Provide the [X, Y] coordinate of the cell's center where the given text is located.  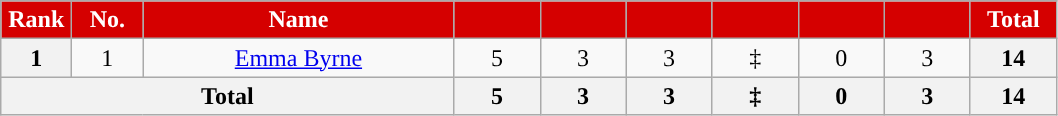
Rank [36, 20]
No. [108, 20]
Emma Byrne [298, 58]
Name [298, 20]
